Return [x, y] of the center of cell containing provided text 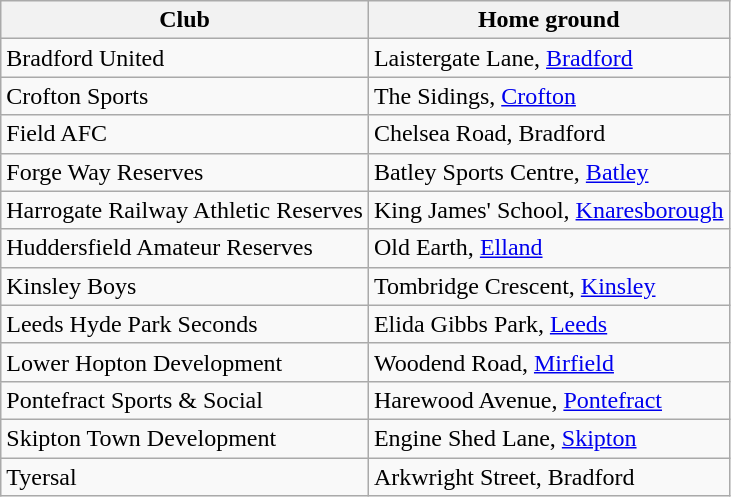
Field AFC [185, 134]
Batley Sports Centre, Batley [548, 172]
Bradford United [185, 58]
Woodend Road, Mirfield [548, 362]
Club [185, 20]
Tombridge Crescent, Kinsley [548, 286]
Old Earth, Elland [548, 248]
Elida Gibbs Park, Leeds [548, 324]
Huddersfield Amateur Reserves [185, 248]
Tyersal [185, 477]
Kinsley Boys [185, 286]
Arkwright Street, Bradford [548, 477]
Crofton Sports [185, 96]
The Sidings, Crofton [548, 96]
Skipton Town Development [185, 438]
Pontefract Sports & Social [185, 400]
Harrogate Railway Athletic Reserves [185, 210]
Engine Shed Lane, Skipton [548, 438]
Harewood Avenue, Pontefract [548, 400]
Home ground [548, 20]
Leeds Hyde Park Seconds [185, 324]
Lower Hopton Development [185, 362]
Chelsea Road, Bradford [548, 134]
Laistergate Lane, Bradford [548, 58]
King James' School, Knaresborough [548, 210]
Forge Way Reserves [185, 172]
